Output the (X, Y) coordinate of the center of the cell containing the given text.  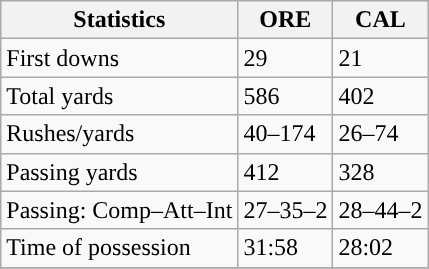
40–174 (286, 134)
ORE (286, 20)
28–44–2 (380, 210)
402 (380, 96)
Rushes/yards (120, 134)
28:02 (380, 248)
21 (380, 58)
328 (380, 172)
412 (286, 172)
Total yards (120, 96)
Passing: Comp–Att–Int (120, 210)
27–35–2 (286, 210)
29 (286, 58)
26–74 (380, 134)
31:58 (286, 248)
First downs (120, 58)
Statistics (120, 20)
Passing yards (120, 172)
586 (286, 96)
Time of possession (120, 248)
CAL (380, 20)
